Extract the (x, y) coordinate from the center of the cell holding the provided text.  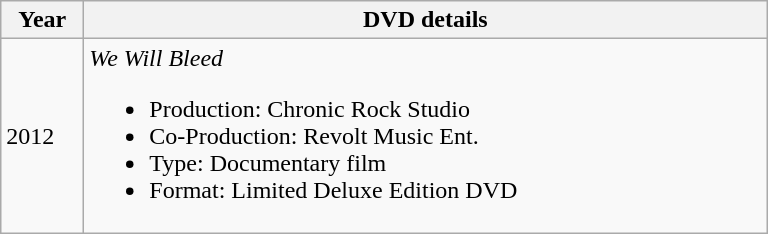
Year (42, 20)
2012 (42, 136)
DVD details (426, 20)
We Will BleedProduction: Chronic Rock StudioCo-Production: Revolt Music Ent.Type: Documentary filmFormat: Limited Deluxe Edition DVD (426, 136)
